Extract the [X, Y] coordinate from the center of the cell holding the provided text.  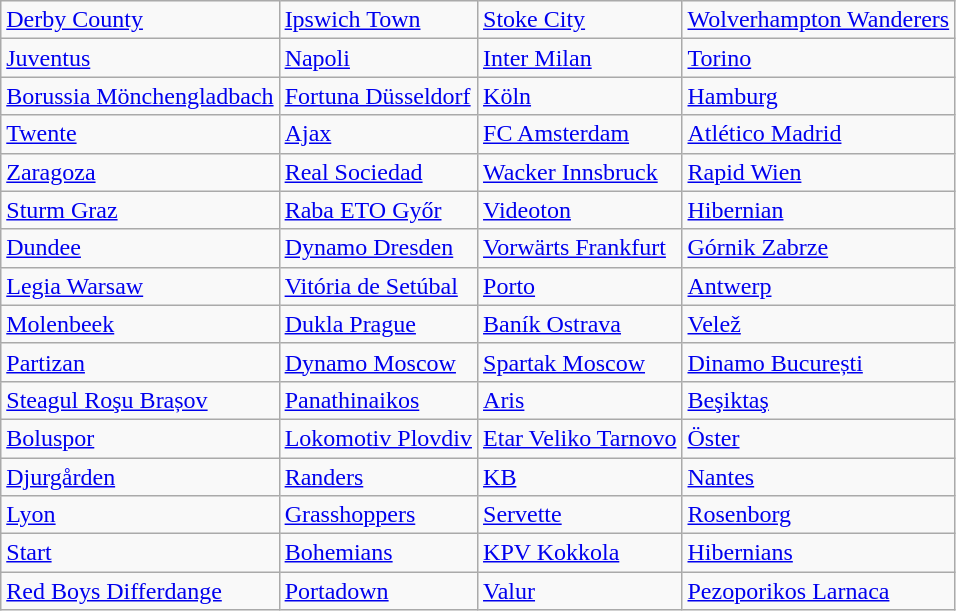
Dukla Prague [378, 324]
Wacker Innsbruck [580, 172]
Porto [580, 286]
Valur [580, 591]
Dundee [140, 248]
Rapid Wien [818, 172]
Spartak Moscow [580, 362]
Nantes [818, 477]
Lyon [140, 515]
Molenbeek [140, 324]
Dynamo Dresden [378, 248]
Beşiktaş [818, 400]
Aris [580, 400]
Red Boys Differdange [140, 591]
Antwerp [818, 286]
Vorwärts Frankfurt [580, 248]
Öster [818, 438]
Start [140, 553]
Górnik Zabrze [818, 248]
Grasshoppers [378, 515]
Real Sociedad [378, 172]
Zaragoza [140, 172]
Portadown [378, 591]
Atlético Madrid [818, 134]
Torino [818, 58]
Twente [140, 134]
Dinamo București [818, 362]
Ipswich Town [378, 20]
Borussia Mönchengladbach [140, 96]
Fortuna Düsseldorf [378, 96]
Legia Warsaw [140, 286]
Hibernians [818, 553]
Wolverhampton Wanderers [818, 20]
KB [580, 477]
Partizan [140, 362]
Randers [378, 477]
Inter Milan [580, 58]
Djurgården [140, 477]
Köln [580, 96]
Servette [580, 515]
Hamburg [818, 96]
Hibernian [818, 210]
Baník Ostrava [580, 324]
Vitória de Setúbal [378, 286]
Velež [818, 324]
Videoton [580, 210]
Sturm Graz [140, 210]
Bohemians [378, 553]
Ajax [378, 134]
Derby County [140, 20]
Rosenborg [818, 515]
Juventus [140, 58]
Lokomotiv Plovdiv [378, 438]
Panathinaikos [378, 400]
Raba ETO Győr [378, 210]
Napoli [378, 58]
Steagul Roşu Brașov [140, 400]
Dynamo Moscow [378, 362]
Etar Veliko Tarnovo [580, 438]
FC Amsterdam [580, 134]
KPV Kokkola [580, 553]
Boluspor [140, 438]
Pezoporikos Larnaca [818, 591]
Stoke City [580, 20]
